Locate the cell with the specified text and output its (x, y) center coordinate. 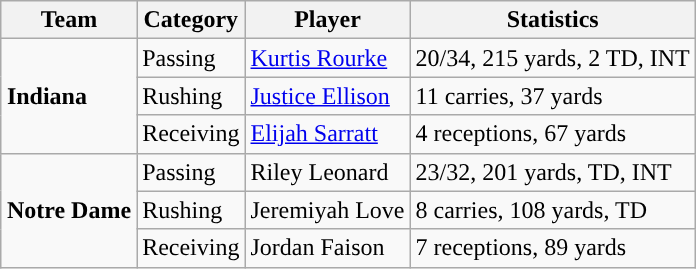
Justice Ellison (328, 96)
Riley Leonard (328, 172)
Category (191, 20)
Elijah Sarratt (328, 134)
8 carries, 108 yards, TD (552, 210)
23/32, 201 yards, TD, INT (552, 172)
11 carries, 37 yards (552, 96)
Statistics (552, 20)
7 receptions, 89 yards (552, 248)
Kurtis Rourke (328, 58)
Notre Dame (68, 210)
Jeremiyah Love (328, 210)
Team (68, 20)
Indiana (68, 96)
Jordan Faison (328, 248)
4 receptions, 67 yards (552, 134)
Player (328, 20)
20/34, 215 yards, 2 TD, INT (552, 58)
